Return the [X, Y] coordinate for the center point of the cell that contains the specified text.  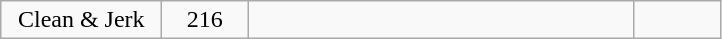
216 [205, 20]
Clean & Jerk [82, 20]
